Capture the cell that displays the provided text and extract its [X, Y] central coordinate. 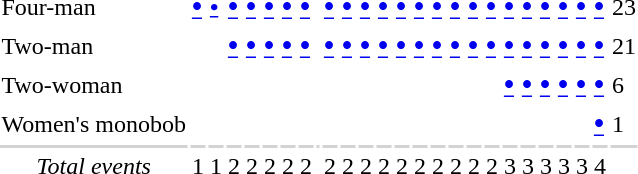
Women's monobob [94, 124]
Two-woman [94, 85]
Two-man [94, 46]
6 [624, 85]
1 [624, 124]
21 [624, 46]
